Detect which cell encompasses the target text, then output its [x, y] center coordinate. 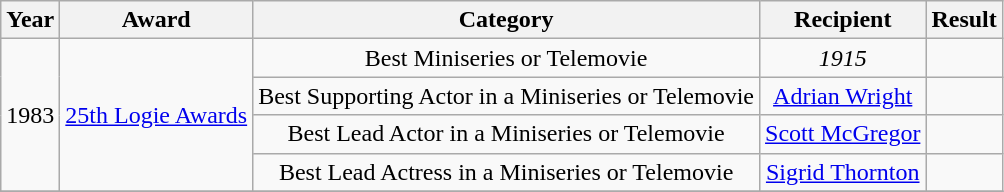
Recipient [843, 20]
Year [30, 20]
Adrian Wright [843, 96]
Category [506, 20]
1915 [843, 58]
25th Logie Awards [156, 115]
Sigrid Thornton [843, 172]
Scott McGregor [843, 134]
Result [964, 20]
Best Supporting Actor in a Miniseries or Telemovie [506, 96]
Best Miniseries or Telemovie [506, 58]
Best Lead Actor in a Miniseries or Telemovie [506, 134]
Best Lead Actress in a Miniseries or Telemovie [506, 172]
Award [156, 20]
1983 [30, 115]
